Detect which cell encompasses the target text, then output its [X, Y] center coordinate. 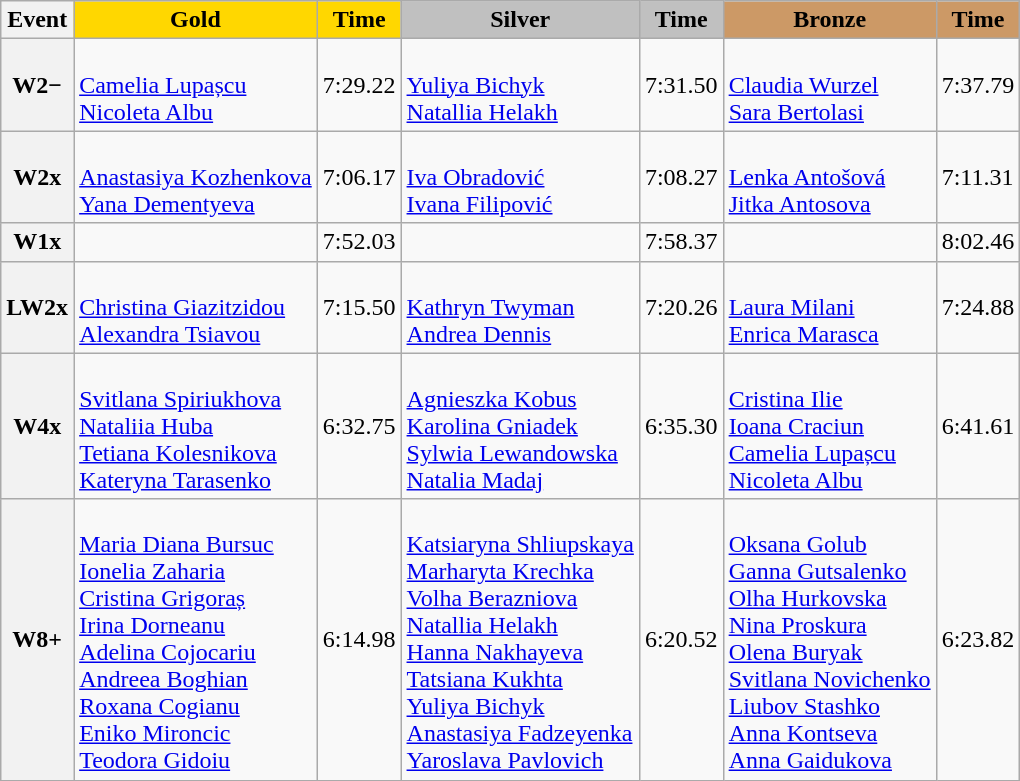
Lenka AntošováJitka Antosova [830, 177]
Claudia WurzelSara Bertolasi [830, 85]
Christina GiazitzidouAlexandra Tsiavou [196, 307]
7:29.22 [359, 85]
7:52.03 [359, 242]
Event [38, 20]
W4x [38, 426]
6:20.52 [681, 640]
Svitlana SpiriukhovaNataliia HubaTetiana KolesnikovaKateryna Tarasenko [196, 426]
6:23.82 [978, 640]
Camelia LupașcuNicoleta Albu [196, 85]
Anastasiya KozhenkovaYana Dementyeva [196, 177]
8:02.46 [978, 242]
7:06.17 [359, 177]
7:58.37 [681, 242]
W8+ [38, 640]
Silver [520, 20]
Gold [196, 20]
6:41.61 [978, 426]
Maria Diana BursucIonelia ZahariaCristina GrigorașIrina DorneanuAdelina CojocariuAndreea BoghianRoxana CogianuEniko MironcicTeodora Gidoiu [196, 640]
LW2x [38, 307]
Laura MilaniEnrica Marasca [830, 307]
W2x [38, 177]
Bronze [830, 20]
7:20.26 [681, 307]
7:24.88 [978, 307]
W2− [38, 85]
7:08.27 [681, 177]
7:37.79 [978, 85]
Cristina IlieIoana CraciunCamelia LupașcuNicoleta Albu [830, 426]
Agnieszka KobusKarolina GniadekSylwia LewandowskaNatalia Madaj [520, 426]
Kathryn TwymanAndrea Dennis [520, 307]
Oksana GolubGanna GutsalenkoOlha HurkovskaNina ProskuraOlena BuryakSvitlana NovichenkoLiubov StashkoAnna KontsevaAnna Gaidukova [830, 640]
7:31.50 [681, 85]
6:14.98 [359, 640]
7:11.31 [978, 177]
Iva ObradovićIvana Filipović [520, 177]
Yuliya BichykNatallia Helakh [520, 85]
W1x [38, 242]
6:35.30 [681, 426]
7:15.50 [359, 307]
6:32.75 [359, 426]
